Search for the cell housing the specified text and yield its (x, y) center coordinate. 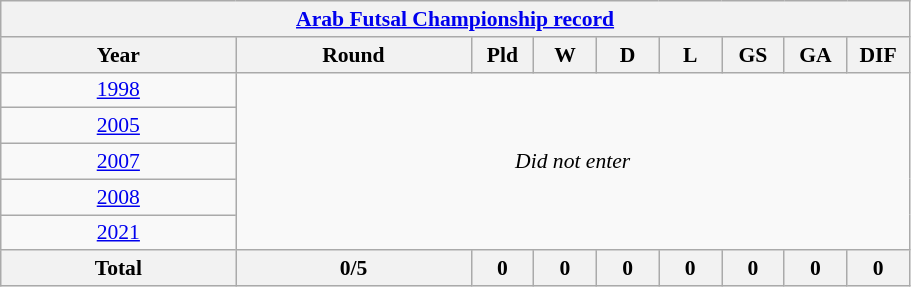
1998 (118, 90)
GS (754, 55)
L (690, 55)
2021 (118, 233)
GA (816, 55)
DIF (878, 55)
2008 (118, 197)
Year (118, 55)
Round (354, 55)
0/5 (354, 269)
Arab Futsal Championship record (456, 19)
Total (118, 269)
Pld (502, 55)
2005 (118, 126)
2007 (118, 162)
W (566, 55)
D (628, 55)
Did not enter (573, 161)
